Capture the cell that displays the provided text and extract its [X, Y] central coordinate. 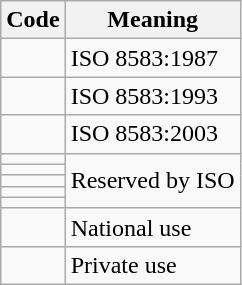
Reserved by ISO [152, 180]
ISO 8583:1993 [152, 96]
Meaning [152, 20]
National use [152, 227]
ISO 8583:2003 [152, 134]
Private use [152, 265]
ISO 8583:1987 [152, 58]
Code [33, 20]
